Extract the [x, y] coordinate from the center of the cell holding the provided text.  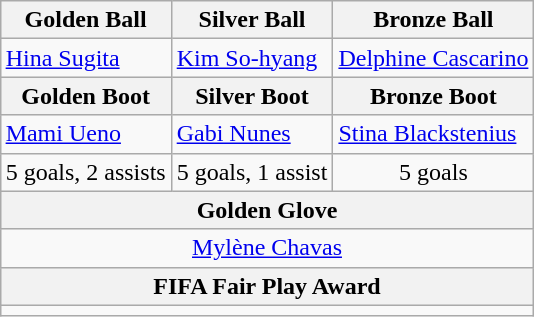
5 goals, 2 assists [86, 172]
Mami Ueno [86, 134]
Silver Ball [252, 20]
FIFA Fair Play Award [267, 286]
Bronze Ball [434, 20]
Kim So-hyang [252, 58]
Bronze Boot [434, 96]
Silver Boot [252, 96]
Golden Ball [86, 20]
Gabi Nunes [252, 134]
5 goals, 1 assist [252, 172]
Stina Blackstenius [434, 134]
Golden Glove [267, 210]
Mylène Chavas [267, 248]
Hina Sugita [86, 58]
Golden Boot [86, 96]
5 goals [434, 172]
Delphine Cascarino [434, 58]
